Find where the given text appears and provide that cell's center as [x, y] coordinate. 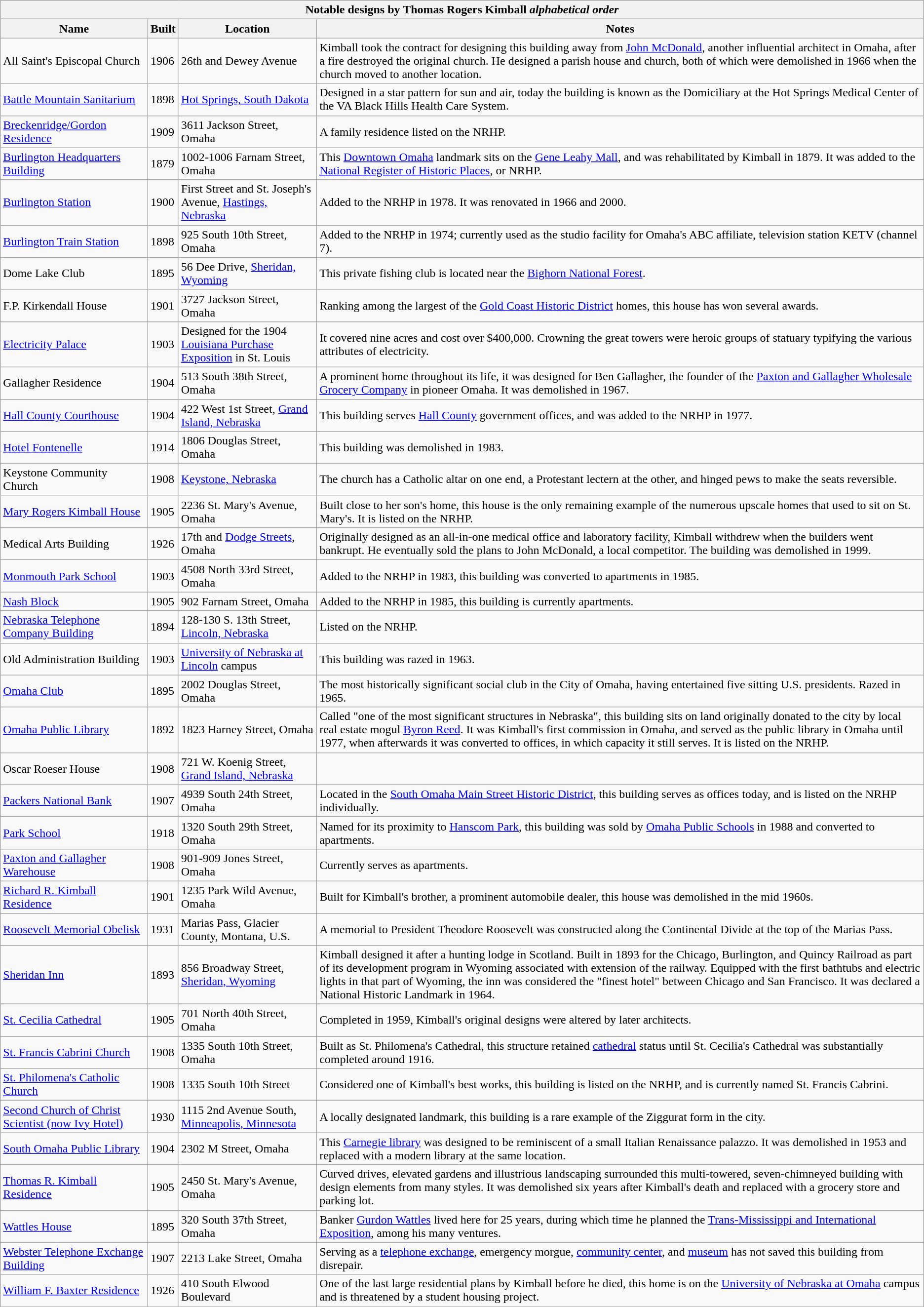
Built for Kimball's brother, a prominent automobile dealer, this house was demolished in the mid 1960s. [620, 897]
Designed for the 1904 Louisiana Purchase Exposition in St. Louis [247, 344]
Name [74, 29]
856 Broadway Street, Sheridan, Wyoming [247, 975]
1894 [163, 627]
Wattles House [74, 1227]
Omaha Public Library [74, 730]
Notes [620, 29]
Thomas R. Kimball Residence [74, 1188]
First Street and St. Joseph's Avenue, Hastings, Nebraska [247, 202]
Medical Arts Building [74, 544]
Burlington Station [74, 202]
Completed in 1959, Kimball's original designs were altered by later architects. [620, 1020]
Nash Block [74, 601]
Hotel Fontenelle [74, 447]
Hot Springs, South Dakota [247, 100]
1918 [163, 832]
4508 North 33rd Street, Omaha [247, 576]
Old Administration Building [74, 659]
1892 [163, 730]
1335 South 10th Street, Omaha [247, 1053]
1823 Harney Street, Omaha [247, 730]
56 Dee Drive, Sheridan, Wyoming [247, 274]
1931 [163, 929]
A locally designated landmark, this building is a rare example of the Ziggurat form in the city. [620, 1117]
320 South 37th Street, Omaha [247, 1227]
The church has a Catholic altar on one end, a Protestant lectern at the other, and hinged pews to make the seats reversible. [620, 480]
Keystone Community Church [74, 480]
Named for its proximity to Hanscom Park, this building was sold by Omaha Public Schools in 1988 and converted to apartments. [620, 832]
A memorial to President Theodore Roosevelt was constructed along the Continental Divide at the top of the Marias Pass. [620, 929]
Battle Mountain Sanitarium [74, 100]
2450 St. Mary's Avenue, Omaha [247, 1188]
The most historically significant social club in the City of Omaha, having entertained five sitting U.S. presidents. Razed in 1965. [620, 691]
1893 [163, 975]
Paxton and Gallagher Warehouse [74, 865]
Burlington Train Station [74, 241]
1930 [163, 1117]
Breckenridge/Gordon Residence [74, 131]
St. Cecilia Cathedral [74, 1020]
F.P. Kirkendall House [74, 305]
Serving as a telephone exchange, emergency morgue, community center, and museum has not saved this building from disrepair. [620, 1258]
Built [163, 29]
Added to the NRHP in 1974; currently used as the studio facility for Omaha's ABC affiliate, television station KETV (channel 7). [620, 241]
128-130 S. 13th Street, Lincoln, Nebraska [247, 627]
Monmouth Park School [74, 576]
Marias Pass, Glacier County, Montana, U.S. [247, 929]
Packers National Bank [74, 801]
Location [247, 29]
Added to the NRHP in 1985, this building is currently apartments. [620, 601]
2213 Lake Street, Omaha [247, 1258]
Considered one of Kimball's best works, this building is listed on the NRHP, and is currently named St. Francis Cabrini. [620, 1084]
Oscar Roeser House [74, 768]
Hall County Courthouse [74, 415]
Dome Lake Club [74, 274]
Notable designs by Thomas Rogers Kimball alphabetical order [462, 10]
Nebraska Telephone Company Building [74, 627]
Mary Rogers Kimball House [74, 512]
3611 Jackson Street, Omaha [247, 131]
All Saint's Episcopal Church [74, 61]
1002-1006 Farnam Street, Omaha [247, 164]
Richard R. Kimball Residence [74, 897]
26th and Dewey Avenue [247, 61]
Added to the NRHP in 1978. It was renovated in 1966 and 2000. [620, 202]
701 North 40th Street, Omaha [247, 1020]
902 Farnam Street, Omaha [247, 601]
2002 Douglas Street, Omaha [247, 691]
Sheridan Inn [74, 975]
Ranking among the largest of the Gold Coast Historic District homes, this house has won several awards. [620, 305]
William F. Baxter Residence [74, 1291]
1909 [163, 131]
Burlington Headquarters Building [74, 164]
St. Francis Cabrini Church [74, 1053]
513 South 38th Street, Omaha [247, 383]
Omaha Club [74, 691]
Located in the South Omaha Main Street Historic District, this building serves as offices today, and is listed on the NRHP individually. [620, 801]
St. Philomena's Catholic Church [74, 1084]
721 W. Koenig Street, Grand Island, Nebraska [247, 768]
1335 South 10th Street [247, 1084]
Park School [74, 832]
Second Church of Christ Scientist (now Ivy Hotel) [74, 1117]
Currently serves as apartments. [620, 865]
4939 South 24th Street, Omaha [247, 801]
Gallagher Residence [74, 383]
Listed on the NRHP. [620, 627]
925 South 10th Street, Omaha [247, 241]
2236 St. Mary's Avenue, Omaha [247, 512]
3727 Jackson Street, Omaha [247, 305]
Roosevelt Memorial Obelisk [74, 929]
This building was razed in 1963. [620, 659]
This building serves Hall County government offices, and was added to the NRHP in 1977. [620, 415]
A family residence listed on the NRHP. [620, 131]
Electricity Palace [74, 344]
Built as St. Philomena's Cathedral, this structure retained cathedral status until St. Cecilia's Cathedral was substantially completed around 1916. [620, 1053]
1235 Park Wild Avenue, Omaha [247, 897]
1900 [163, 202]
1320 South 29th Street, Omaha [247, 832]
This building was demolished in 1983. [620, 447]
This private fishing club is located near the Bighorn National Forest. [620, 274]
1115 2nd Avenue South, Minneapolis, Minnesota [247, 1117]
410 South Elwood Boulevard [247, 1291]
Keystone, Nebraska [247, 480]
1806 Douglas Street, Omaha [247, 447]
1906 [163, 61]
422 West 1st Street, Grand Island, Nebraska [247, 415]
Added to the NRHP in 1983, this building was converted to apartments in 1985. [620, 576]
2302 M Street, Omaha [247, 1149]
901-909 Jones Street, Omaha [247, 865]
University of Nebraska at Lincoln campus [247, 659]
17th and Dodge Streets, Omaha [247, 544]
South Omaha Public Library [74, 1149]
Webster Telephone Exchange Building [74, 1258]
1879 [163, 164]
1914 [163, 447]
